Detect which cell encompasses the target text, then output its (X, Y) center coordinate. 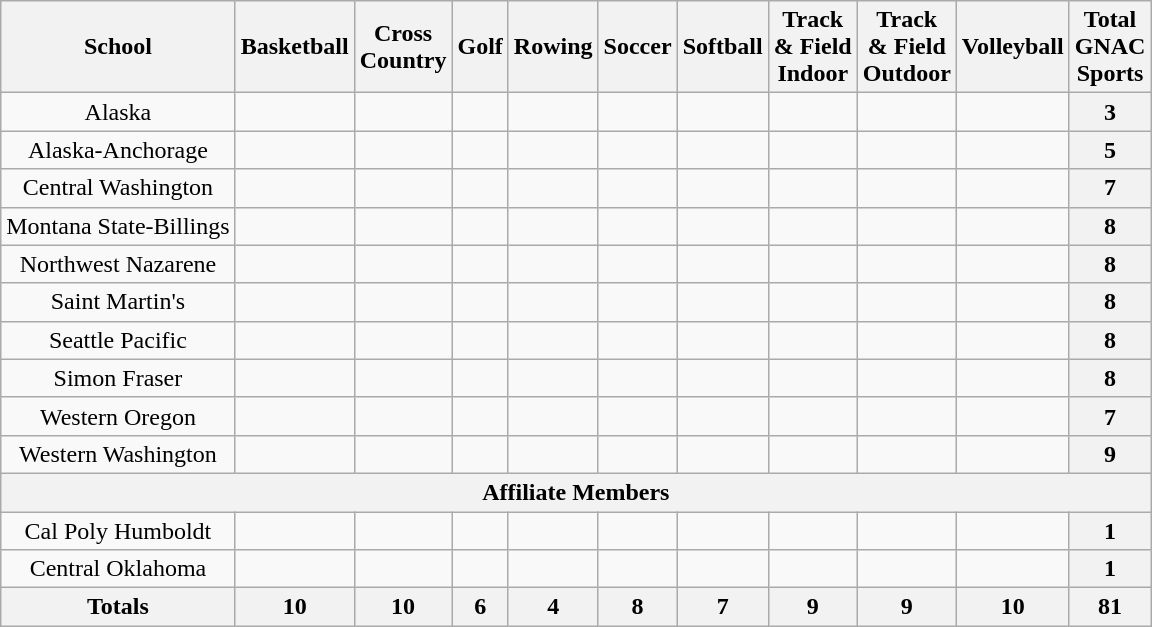
5 (1110, 150)
Totals (118, 607)
Northwest Nazarene (118, 264)
School (118, 47)
Western Washington (118, 454)
4 (553, 607)
TotalGNACSports (1110, 47)
Alaska-Anchorage (118, 150)
Track& FieldIndoor (812, 47)
Golf (480, 47)
6 (480, 607)
Track& FieldOutdoor (906, 47)
Affiliate Members (576, 492)
81 (1110, 607)
Simon Fraser (118, 378)
Central Oklahoma (118, 569)
Central Washington (118, 188)
Soccer (638, 47)
Volleyball (1012, 47)
3 (1110, 112)
Softball (722, 47)
Cal Poly Humboldt (118, 531)
Rowing (553, 47)
CrossCountry (403, 47)
Western Oregon (118, 416)
Alaska (118, 112)
Seattle Pacific (118, 340)
Montana State-Billings (118, 226)
Basketball (294, 47)
Saint Martin's (118, 302)
